Determine the (x, y) coordinate at the center of the cell enclosing the given text.  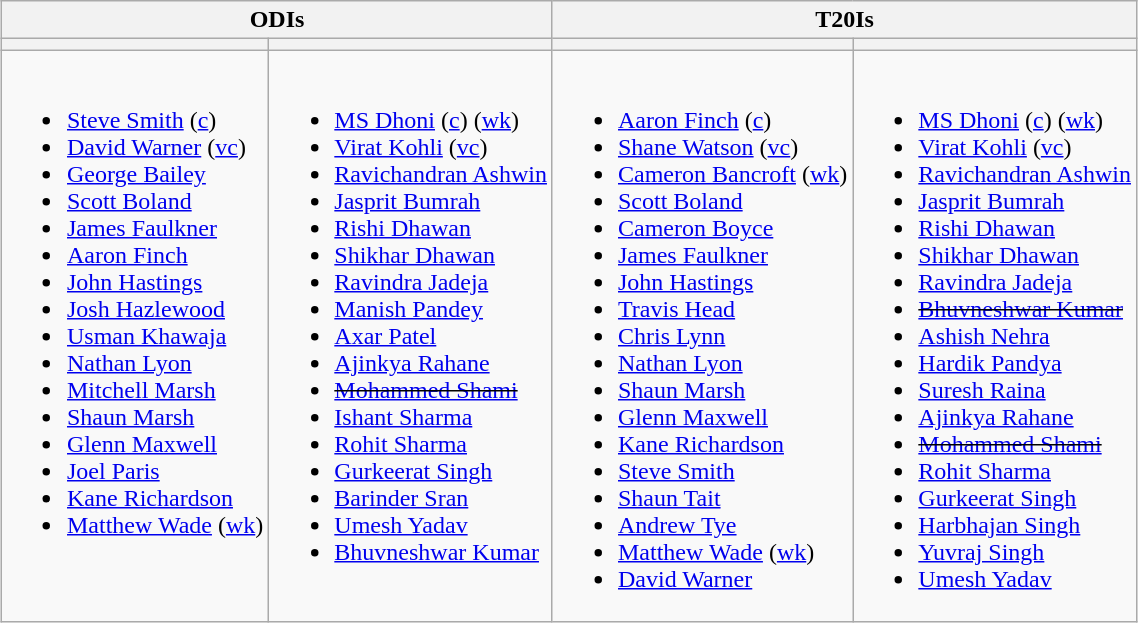
ODIs (276, 20)
T20Is (844, 20)
